Capture the cell that displays the provided text and extract its [X, Y] central coordinate. 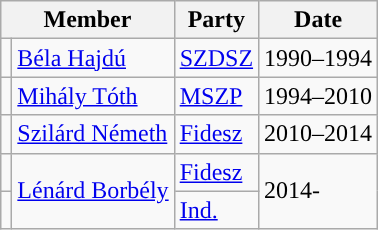
Date [318, 20]
Lénárd Borbély [93, 191]
Béla Hajdú [93, 58]
2014- [318, 191]
Ind. [216, 210]
1990–1994 [318, 58]
Szilárd Németh [93, 134]
Mihály Tóth [93, 96]
Member [88, 20]
1994–2010 [318, 96]
Party [216, 20]
MSZP [216, 96]
2010–2014 [318, 134]
SZDSZ [216, 58]
